Identify which cell holds the provided text, then report its (X, Y) central coordinate. 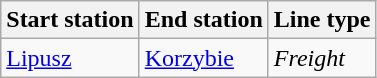
End station (204, 20)
Korzybie (204, 58)
Lipusz (70, 58)
Freight (322, 58)
Start station (70, 20)
Line type (322, 20)
